Find where the given text appears and provide that cell's center as (x, y) coordinate. 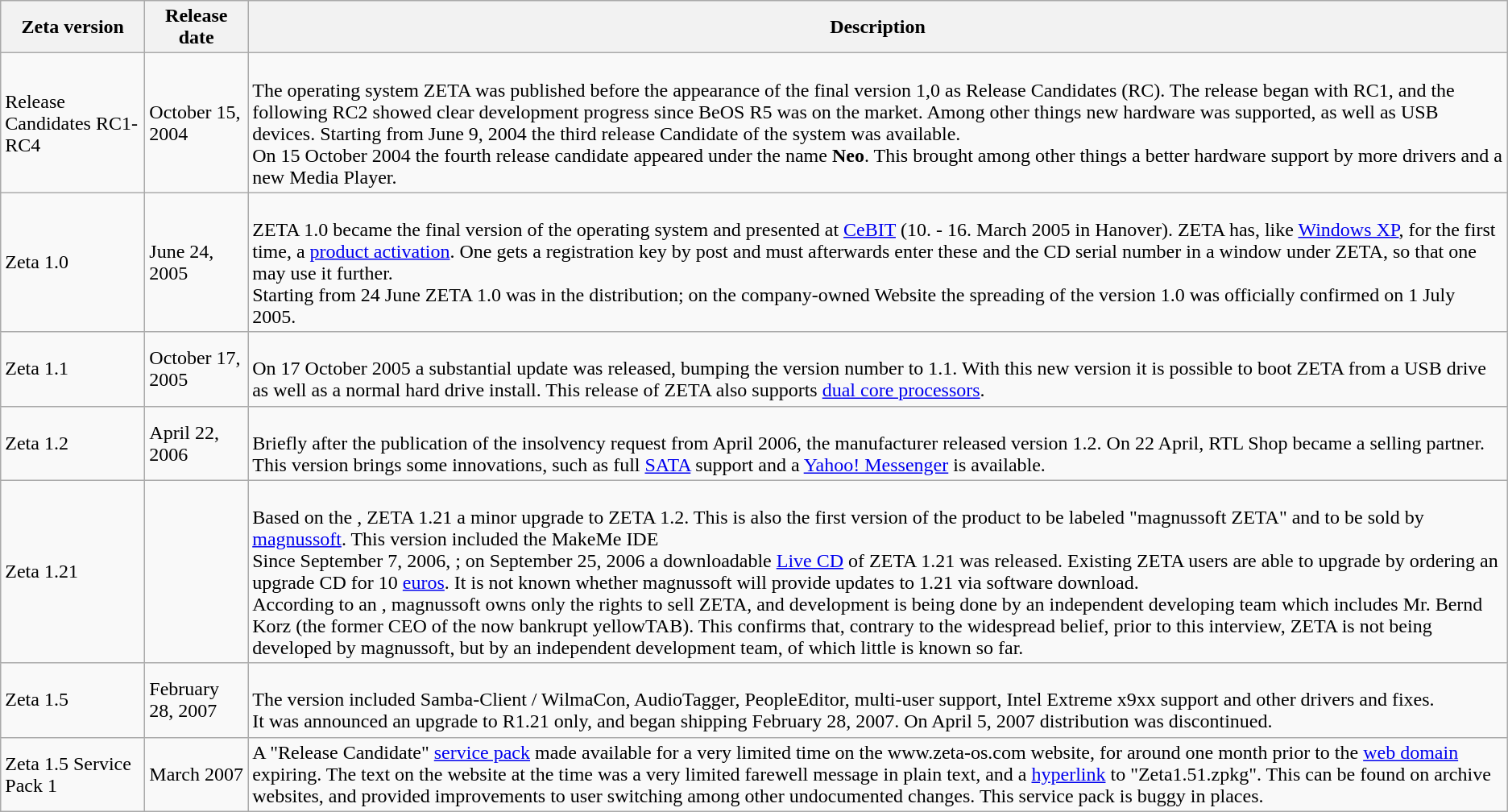
October 15, 2004 (197, 122)
Release date (197, 27)
Zeta 1.5 Service Pack 1 (72, 774)
June 24, 2005 (197, 263)
Zeta 1.21 (72, 572)
Zeta version (72, 27)
Zeta 1.0 (72, 263)
October 17, 2005 (197, 369)
Zeta 1.2 (72, 443)
Zeta 1.5 (72, 700)
February 28, 2007 (197, 700)
March 2007 (197, 774)
Description (878, 27)
Release Candidates RC1-RC4 (72, 122)
April 22, 2006 (197, 443)
Zeta 1.1 (72, 369)
